Locate the cell with the specified text and output its [x, y] center coordinate. 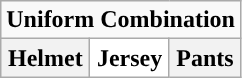
Jersey [130, 58]
Pants [204, 58]
Uniform Combination [121, 20]
Helmet [46, 58]
